From the cell containing the given text, extract its center point as (X, Y) coordinate. 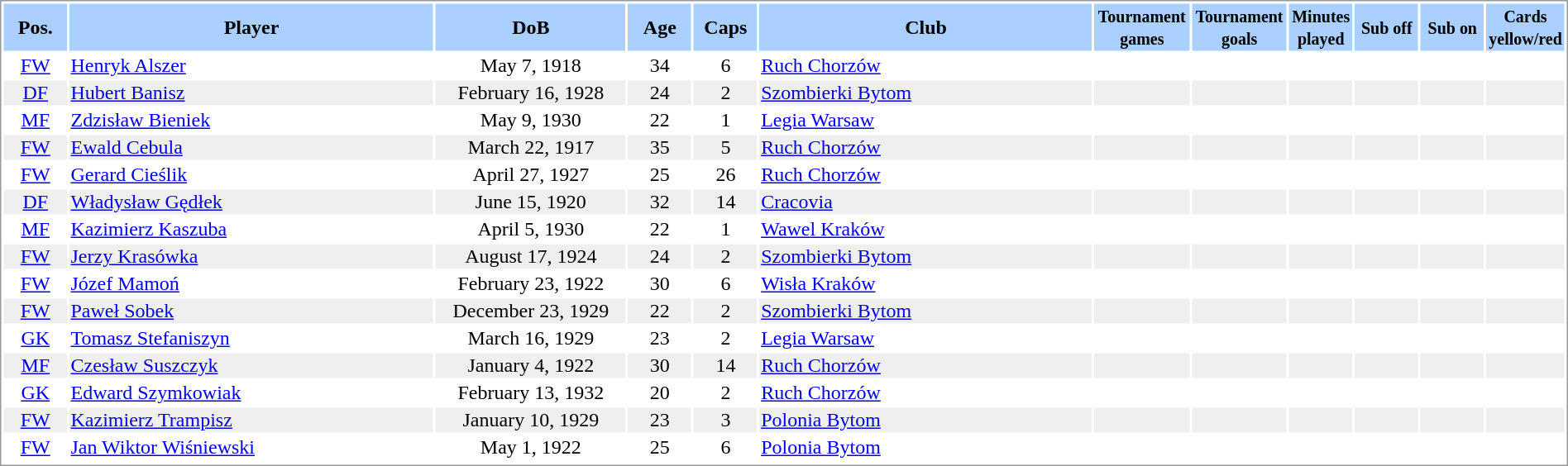
Zdzisław Bieniek (251, 120)
Age (660, 26)
Kazimierz Kaszuba (251, 229)
April 27, 1927 (531, 174)
May 1, 1922 (531, 447)
March 22, 1917 (531, 148)
Gerard Cieślik (251, 174)
February 13, 1932 (531, 392)
Ewald Cebula (251, 148)
3 (726, 421)
5 (726, 148)
March 16, 1929 (531, 338)
Czesław Suszczyk (251, 366)
December 23, 1929 (531, 311)
Kazimierz Trampisz (251, 421)
Tournamentgames (1141, 26)
Paweł Sobek (251, 311)
Wisła Kraków (926, 283)
Sub off (1386, 26)
Władysław Gędłek (251, 202)
26 (726, 174)
May 7, 1918 (531, 65)
Caps (726, 26)
Jan Wiktor Wiśniewski (251, 447)
Józef Mamoń (251, 283)
Jerzy Krasówka (251, 257)
Hubert Banisz (251, 93)
32 (660, 202)
Henryk Alszer (251, 65)
Sub on (1452, 26)
Pos. (35, 26)
DoB (531, 26)
34 (660, 65)
Edward Szymkowiak (251, 392)
35 (660, 148)
January 4, 1922 (531, 366)
Tournamentgoals (1239, 26)
April 5, 1930 (531, 229)
May 9, 1930 (531, 120)
Tomasz Stefaniszyn (251, 338)
June 15, 1920 (531, 202)
Cardsyellow/red (1526, 26)
Wawel Kraków (926, 229)
20 (660, 392)
Cracovia (926, 202)
Minutesplayed (1322, 26)
Club (926, 26)
August 17, 1924 (531, 257)
February 23, 1922 (531, 283)
January 10, 1929 (531, 421)
February 16, 1928 (531, 93)
Player (251, 26)
